Find where the given text appears and provide that cell's center as (X, Y) coordinate. 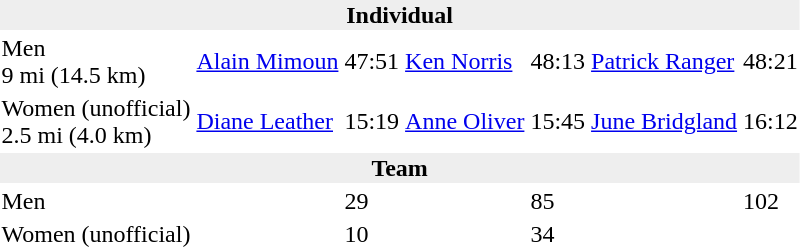
16:12 (771, 122)
48:21 (771, 62)
29 (372, 201)
Women (unofficial)2.5 mi (4.0 km) (96, 122)
85 (558, 201)
Men9 mi (14.5 km) (96, 62)
Ken Norris (465, 62)
Anne Oliver (465, 122)
15:45 (558, 122)
15:19 (372, 122)
47:51 (372, 62)
Men (96, 201)
48:13 (558, 62)
Diane Leather (268, 122)
Patrick Ranger (664, 62)
June Bridgland (664, 122)
Alain Mimoun (268, 62)
Team (400, 168)
102 (771, 201)
Individual (400, 15)
